Output the [X, Y] coordinate of the center of the cell containing the given text.  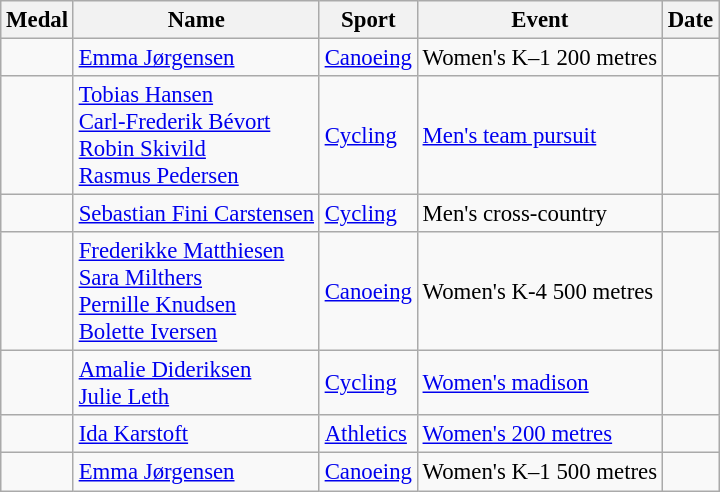
Ida Karstoft [196, 435]
Athletics [368, 435]
Women's 200 metres [540, 435]
Event [540, 20]
Sport [368, 20]
Women's K–1 500 metres [540, 472]
Sebastian Fini Carstensen [196, 214]
Women's K-4 500 metres [540, 292]
Medal [38, 20]
Men's cross-country [540, 214]
Women's madison [540, 384]
Men's team pursuit [540, 136]
Date [690, 20]
Frederikke MatthiesenSara MilthersPernille KnudsenBolette Iversen [196, 292]
Amalie DideriksenJulie Leth [196, 384]
Tobias HansenCarl-Frederik BévortRobin SkivildRasmus Pedersen [196, 136]
Name [196, 20]
Women's K–1 200 metres [540, 58]
